Find where the given text appears and provide that cell's center as [X, Y] coordinate. 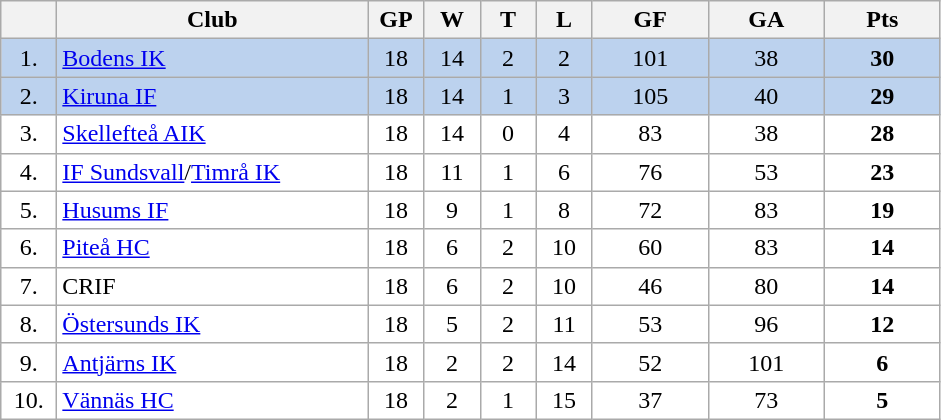
Kiruna IF [212, 96]
40 [766, 96]
105 [650, 96]
72 [650, 210]
Pts [882, 20]
3. [29, 134]
GA [766, 20]
T [508, 20]
9. [29, 362]
Antjärns IK [212, 362]
W [452, 20]
60 [650, 248]
28 [882, 134]
15 [564, 400]
6. [29, 248]
23 [882, 172]
Vännäs HC [212, 400]
4 [564, 134]
76 [650, 172]
IF Sundsvall/Timrå IK [212, 172]
19 [882, 210]
37 [650, 400]
8. [29, 324]
3 [564, 96]
Östersunds IK [212, 324]
12 [882, 324]
5. [29, 210]
CRIF [212, 286]
9 [452, 210]
Piteå HC [212, 248]
46 [650, 286]
52 [650, 362]
GP [396, 20]
29 [882, 96]
80 [766, 286]
1. [29, 58]
30 [882, 58]
Club [212, 20]
10. [29, 400]
8 [564, 210]
0 [508, 134]
Bodens IK [212, 58]
Skellefteå AIK [212, 134]
L [564, 20]
96 [766, 324]
Husums IF [212, 210]
7. [29, 286]
4. [29, 172]
GF [650, 20]
73 [766, 400]
2. [29, 96]
